Extract the [x, y] coordinate from the center of the cell holding the provided text.  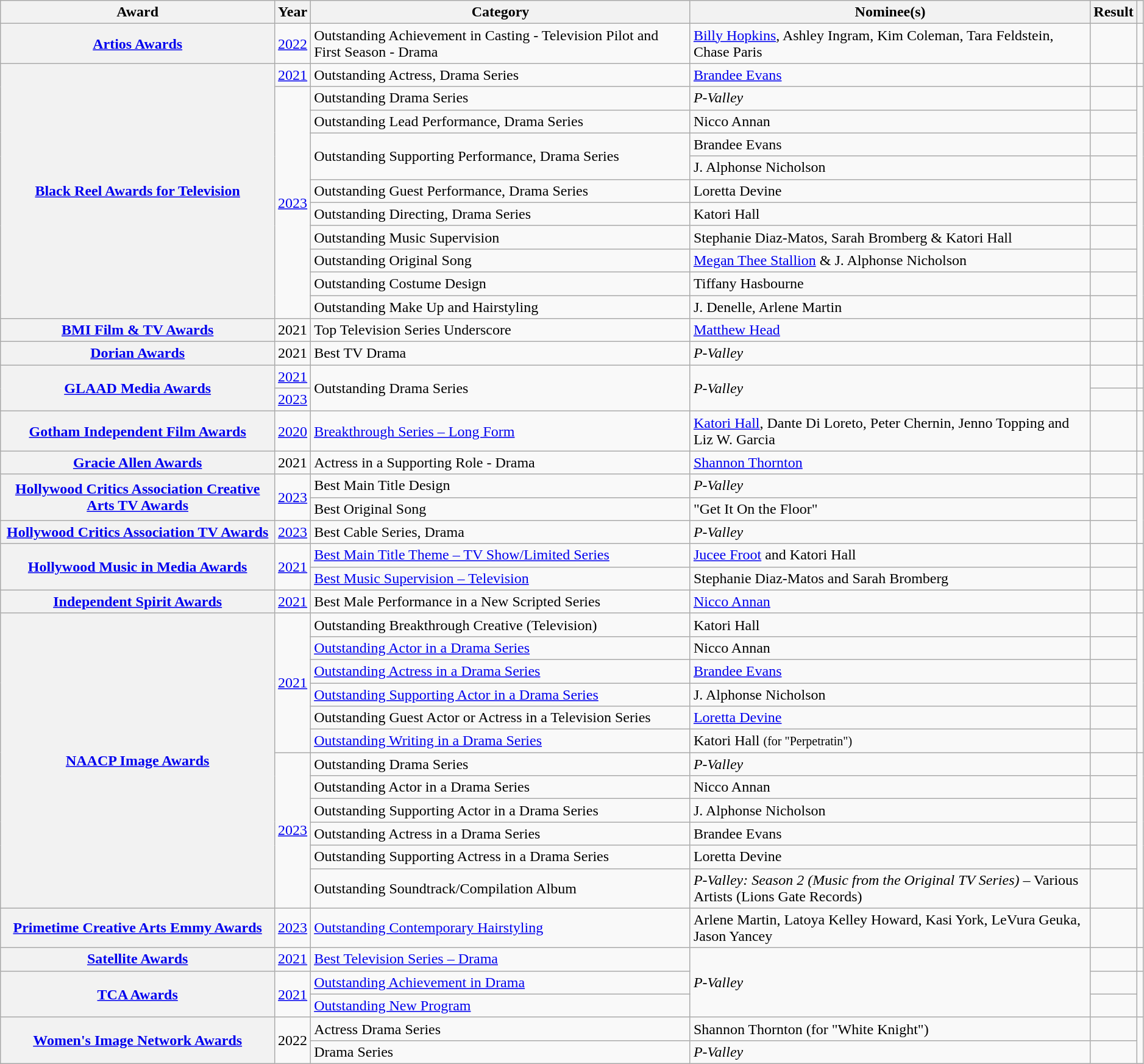
Satellite Awards [138, 959]
Best Cable Series, Drama [501, 532]
Katori Hall, Dante Di Loreto, Peter Chernin, Jenno Topping and Liz W. Garcia [890, 431]
Shannon Thornton (for "White Knight") [890, 1029]
Outstanding Make Up and Hairstyling [501, 307]
Black Reel Awards for Television [138, 191]
Outstanding Directing, Drama Series [501, 214]
Outstanding Writing in a Drama Series [501, 741]
Actress in a Supporting Role - Drama [501, 463]
Hollywood Music in Media Awards [138, 567]
P-Valley: Season 2 (Music from the Original TV Series) – Various Artists (Lions Gate Records) [890, 888]
Best TV Drama [501, 353]
Outstanding Music Supervision [501, 237]
Outstanding Supporting Performance, Drama Series [501, 156]
Drama Series [501, 1052]
Matthew Head [890, 330]
Best Main Title Design [501, 486]
Gotham Independent Film Awards [138, 431]
Best Television Series – Drama [501, 959]
TCA Awards [138, 994]
J. Denelle, Arlene Martin [890, 307]
Year [293, 12]
Artios Awards [138, 44]
Outstanding Original Song [501, 260]
Award [138, 12]
Outstanding Lead Performance, Drama Series [501, 121]
Stephanie Diaz-Matos and Sarah Bromberg [890, 578]
Best Original Song [501, 509]
Category [501, 12]
Katori Hall (for "Perpetratin") [890, 741]
Stephanie Diaz-Matos, Sarah Bromberg & Katori Hall [890, 237]
2020 [293, 431]
Top Television Series Underscore [501, 330]
Tiffany Hasbourne [890, 283]
Hollywood Critics Association Creative Arts TV Awards [138, 497]
Outstanding Soundtrack/Compilation Album [501, 888]
Jucee Froot and Katori Hall [890, 555]
Women's Image Network Awards [138, 1040]
Best Main Title Theme – TV Show/Limited Series [501, 555]
Outstanding Contemporary Hairstyling [501, 927]
NAACP Image Awards [138, 761]
"Get It On the Floor" [890, 509]
Outstanding New Program [501, 1005]
Outstanding Actress, Drama Series [501, 75]
Dorian Awards [138, 353]
Arlene Martin, Latoya Kelley Howard, Kasi York, LeVura Geuka, Jason Yancey [890, 927]
Outstanding Supporting Actress in a Drama Series [501, 857]
Actress Drama Series [501, 1029]
Outstanding Achievement in Drama [501, 982]
Outstanding Breakthrough Creative (Television) [501, 625]
BMI Film & TV Awards [138, 330]
Outstanding Achievement in Casting - Television Pilot and First Season - Drama [501, 44]
Shannon Thornton [890, 463]
Result [1114, 12]
Primetime Creative Arts Emmy Awards [138, 927]
Billy Hopkins, Ashley Ingram, Kim Coleman, Tara Feldstein, Chase Paris [890, 44]
Megan Thee Stallion & J. Alphonse Nicholson [890, 260]
Outstanding Guest Performance, Drama Series [501, 191]
Nominee(s) [890, 12]
Breakthrough Series – Long Form [501, 431]
GLAAD Media Awards [138, 388]
Gracie Allen Awards [138, 463]
Best Male Performance in a New Scripted Series [501, 601]
Independent Spirit Awards [138, 601]
Outstanding Guest Actor or Actress in a Television Series [501, 718]
Best Music Supervision – Television [501, 578]
Hollywood Critics Association TV Awards [138, 532]
Outstanding Costume Design [501, 283]
